Provide the [X, Y] coordinate of the cell's center where the given text is located.  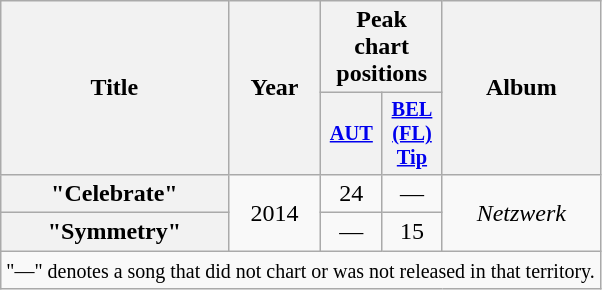
"—" denotes a song that did not chart or was not released in that territory. [301, 270]
Netzwerk [521, 212]
Year [274, 88]
AUT [352, 134]
Peak chart positions [382, 47]
Title [114, 88]
2014 [274, 212]
15 [412, 232]
BEL (FL) Tip [412, 134]
"Celebrate" [114, 193]
Album [521, 88]
24 [352, 193]
"Symmetry" [114, 232]
